Pinpoint the cell where the given text exists, returning its [X, Y] midpoint coordinate. 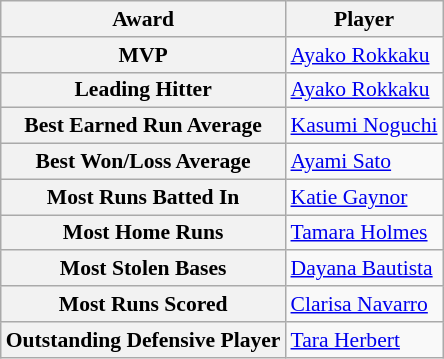
MVP [144, 55]
Most Stolen Bases [144, 269]
Dayana Bautista [364, 269]
Best Won/Loss Average [144, 162]
Tamara Holmes [364, 233]
Most Runs Scored [144, 304]
Outstanding Defensive Player [144, 340]
Most Home Runs [144, 233]
Most Runs Batted In [144, 197]
Katie Gaynor [364, 197]
Kasumi Noguchi [364, 126]
Leading Hitter [144, 90]
Tara Herbert [364, 340]
Award [144, 19]
Ayami Sato [364, 162]
Player [364, 19]
Clarisa Navarro [364, 304]
Best Earned Run Average [144, 126]
